Detect which cell encompasses the target text, then output its (X, Y) center coordinate. 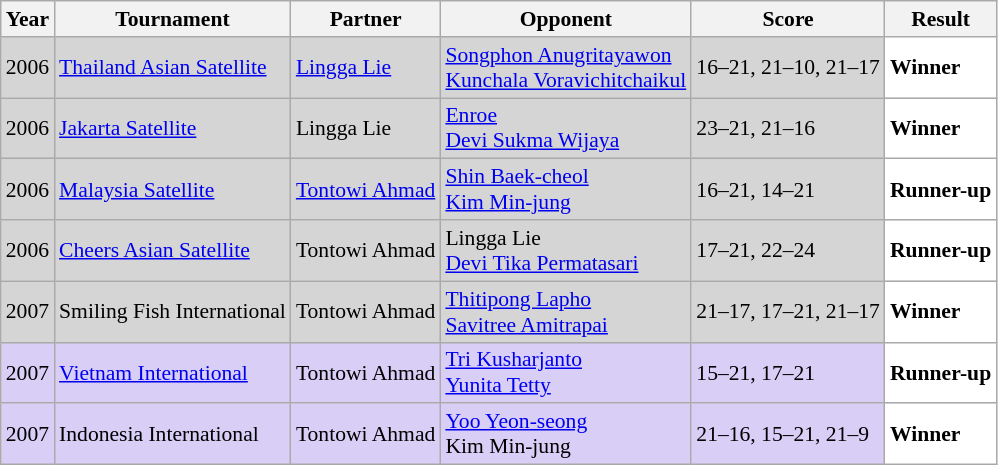
Cheers Asian Satellite (172, 250)
21–16, 15–21, 21–9 (788, 434)
Smiling Fish International (172, 312)
Lingga Lie Devi Tika Permatasari (566, 250)
Year (28, 19)
Score (788, 19)
Tournament (172, 19)
17–21, 22–24 (788, 250)
15–21, 17–21 (788, 372)
23–21, 21–16 (788, 128)
Enroe Devi Sukma Wijaya (566, 128)
Opponent (566, 19)
Yoo Yeon-seong Kim Min-jung (566, 434)
21–17, 17–21, 21–17 (788, 312)
Indonesia International (172, 434)
16–21, 14–21 (788, 190)
Result (940, 19)
Thailand Asian Satellite (172, 68)
Malaysia Satellite (172, 190)
Shin Baek-cheol Kim Min-jung (566, 190)
Songphon Anugritayawon Kunchala Voravichitchaikul (566, 68)
Jakarta Satellite (172, 128)
Tri Kusharjanto Yunita Tetty (566, 372)
Vietnam International (172, 372)
Partner (366, 19)
16–21, 21–10, 21–17 (788, 68)
Thitipong Lapho Savitree Amitrapai (566, 312)
